Detect which cell encompasses the target text, then output its (x, y) center coordinate. 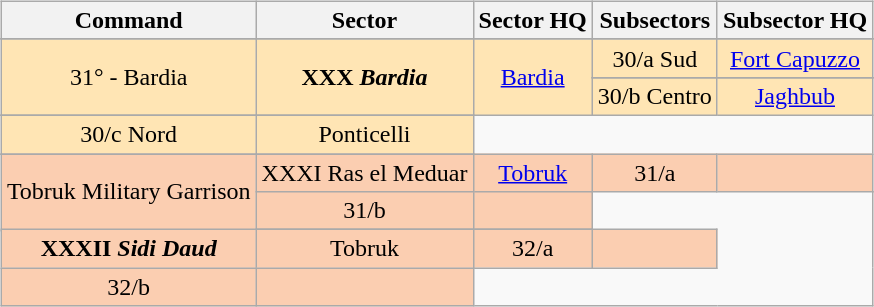
31° - Bardia (128, 77)
Fort Capuzzo (794, 58)
Subsector HQ (794, 20)
30/a Sud (654, 58)
Sector HQ (532, 20)
30/c Nord (128, 134)
31/a (654, 173)
31/b (364, 211)
Sector (364, 20)
Bardia (532, 77)
Ponticelli (364, 134)
32/b (128, 287)
Command (128, 20)
32/a (532, 249)
XXXI Ras el Meduar (364, 173)
XXXII Sidi Daud (128, 249)
30/b Centro (654, 96)
Tobruk Military Garrison (128, 192)
Jaghbub (794, 96)
Subsectors (654, 20)
XXX Bardia (364, 77)
